Search for the cell housing the specified text and yield its (x, y) center coordinate. 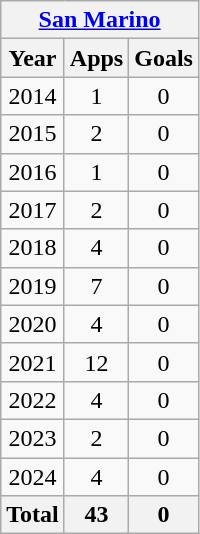
Year (33, 58)
2021 (33, 362)
2023 (33, 438)
7 (96, 286)
2015 (33, 134)
2014 (33, 96)
2022 (33, 400)
2018 (33, 248)
Total (33, 515)
43 (96, 515)
Goals (164, 58)
2017 (33, 210)
Apps (96, 58)
2024 (33, 477)
2019 (33, 286)
2020 (33, 324)
12 (96, 362)
2016 (33, 172)
San Marino (100, 20)
